Return (x, y) of the center of cell containing provided text 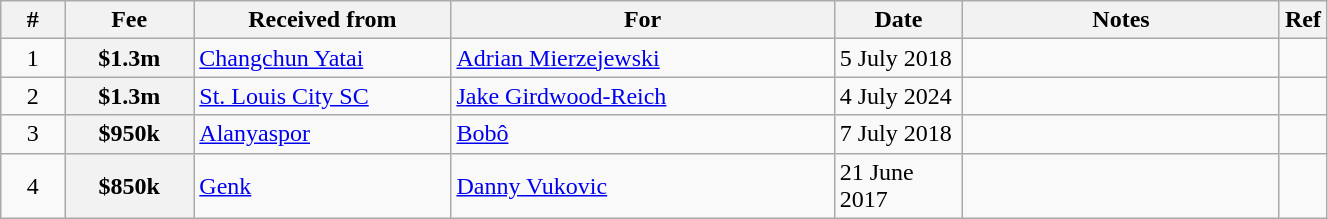
Changchun Yatai (322, 58)
St. Louis City SC (322, 96)
Danny Vukovic (642, 186)
Adrian Mierzejewski (642, 58)
3 (33, 134)
Fee (130, 20)
4 July 2024 (898, 96)
For (642, 20)
Date (898, 20)
Ref (1302, 20)
7 July 2018 (898, 134)
5 July 2018 (898, 58)
$850k (130, 186)
Alanyaspor (322, 134)
21 June 2017 (898, 186)
1 (33, 58)
2 (33, 96)
Genk (322, 186)
Notes (1122, 20)
$950k (130, 134)
Bobô (642, 134)
4 (33, 186)
Jake Girdwood-Reich (642, 96)
Received from (322, 20)
# (33, 20)
